Pinpoint the cell where the given text exists, returning its (X, Y) midpoint coordinate. 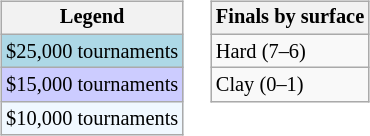
$10,000 tournaments (92, 119)
Hard (7–6) (290, 51)
$25,000 tournaments (92, 51)
Legend (92, 18)
$15,000 tournaments (92, 85)
Finals by surface (290, 18)
Clay (0–1) (290, 85)
